Scan for the cell matching the given text and deliver its [x, y] coordinate at center. 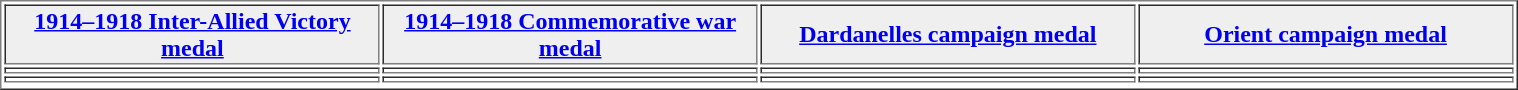
Orient campaign medal [1326, 34]
Dardanelles campaign medal [948, 34]
1914–1918 Commemorative war medal [570, 34]
1914–1918 Inter-Allied Victory medal [192, 34]
